For the text-containing cell, return its midpoint in [x, y] coordinate format. 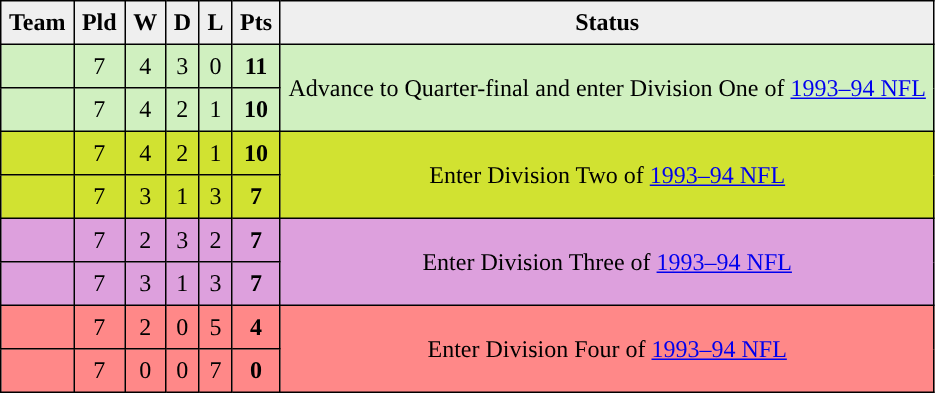
Enter Division Three of 1993–94 NFL [607, 262]
Enter Division Four of 1993–94 NFL [607, 348]
11 [256, 66]
5 [216, 327]
D [182, 23]
Pts [256, 23]
Pld [100, 23]
Team [38, 23]
Advance to Quarter-final and enter Division One of 1993–94 NFL [607, 88]
Status [607, 23]
Enter Division Two of 1993–94 NFL [607, 174]
L [216, 23]
W [145, 23]
